Capture the cell that displays the provided text and extract its [X, Y] central coordinate. 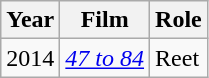
Role [179, 20]
Year [30, 20]
Reet [179, 58]
Film [105, 20]
47 to 84 [105, 58]
2014 [30, 58]
